Return [X, Y] of the center of cell containing provided text 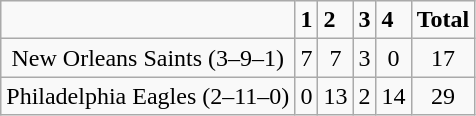
Philadelphia Eagles (2–11–0) [148, 96]
14 [394, 96]
New Orleans Saints (3–9–1) [148, 58]
17 [443, 58]
29 [443, 96]
1 [306, 20]
13 [336, 96]
4 [394, 20]
Total [443, 20]
